Search for the cell housing the specified text and yield its [X, Y] center coordinate. 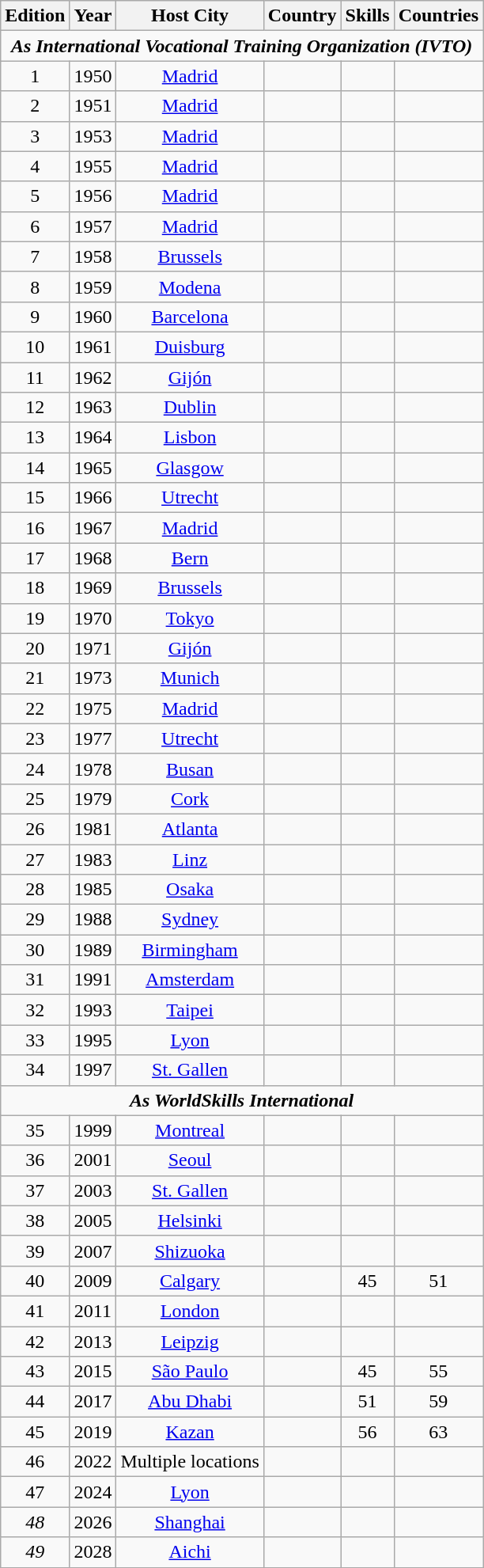
1950 [93, 76]
Leipzig [190, 1342]
Sydney [190, 920]
1973 [93, 678]
Helsinki [190, 1221]
2 [35, 106]
Duisburg [190, 347]
5 [35, 196]
26 [35, 829]
Shanghai [190, 1522]
1964 [93, 438]
Atlanta [190, 829]
20 [35, 648]
2028 [93, 1552]
11 [35, 378]
Montreal [190, 1130]
29 [35, 920]
34 [35, 1070]
37 [35, 1190]
2013 [93, 1342]
1955 [93, 166]
Abu Dhabi [190, 1402]
Aichi [190, 1552]
3 [35, 136]
Modena [190, 287]
1988 [93, 920]
1978 [93, 769]
Seoul [190, 1160]
1997 [93, 1070]
1967 [93, 528]
2024 [93, 1492]
47 [35, 1492]
1960 [93, 317]
1971 [93, 648]
1965 [93, 468]
27 [35, 859]
1970 [93, 618]
2011 [93, 1311]
1985 [93, 890]
32 [35, 1010]
Host City [190, 16]
São Paulo [190, 1372]
1963 [93, 408]
1999 [93, 1130]
Country [302, 16]
Edition [35, 16]
44 [35, 1402]
49 [35, 1552]
25 [35, 799]
9 [35, 317]
39 [35, 1251]
43 [35, 1372]
Tokyo [190, 618]
Calgary [190, 1281]
1961 [93, 347]
4 [35, 166]
15 [35, 498]
2017 [93, 1402]
1956 [93, 196]
1981 [93, 829]
41 [35, 1311]
35 [35, 1130]
1968 [93, 558]
2015 [93, 1372]
1 [35, 76]
Munich [190, 678]
7 [35, 256]
33 [35, 1040]
40 [35, 1281]
46 [35, 1462]
1962 [93, 378]
55 [438, 1372]
2009 [93, 1281]
59 [438, 1402]
Year [93, 16]
Busan [190, 769]
1979 [93, 799]
1975 [93, 708]
Cork [190, 799]
1989 [93, 950]
1957 [93, 226]
2026 [93, 1522]
30 [35, 950]
Barcelona [190, 317]
38 [35, 1221]
1969 [93, 588]
14 [35, 468]
19 [35, 618]
Glasgow [190, 468]
1991 [93, 980]
6 [35, 226]
Birmingham [190, 950]
63 [438, 1432]
1977 [93, 738]
23 [35, 738]
1953 [93, 136]
18 [35, 588]
Taipei [190, 1010]
Osaka [190, 890]
8 [35, 287]
Linz [190, 859]
2001 [93, 1160]
2022 [93, 1462]
22 [35, 708]
28 [35, 890]
1959 [93, 287]
1983 [93, 859]
56 [367, 1432]
As WorldSkills International [242, 1100]
12 [35, 408]
Countries [438, 16]
2019 [93, 1432]
Lisbon [190, 438]
36 [35, 1160]
Dublin [190, 408]
16 [35, 528]
10 [35, 347]
24 [35, 769]
42 [35, 1342]
As International Vocational Training Organization (IVTO) [242, 46]
Bern [190, 558]
48 [35, 1522]
1966 [93, 498]
Shizuoka [190, 1251]
1993 [93, 1010]
2007 [93, 1251]
Multiple locations [190, 1462]
13 [35, 438]
1958 [93, 256]
21 [35, 678]
2005 [93, 1221]
London [190, 1311]
Kazan [190, 1432]
1951 [93, 106]
Amsterdam [190, 980]
31 [35, 980]
1995 [93, 1040]
2003 [93, 1190]
Skills [367, 16]
17 [35, 558]
